Extract the (x, y) coordinate from the center of the cell holding the provided text.  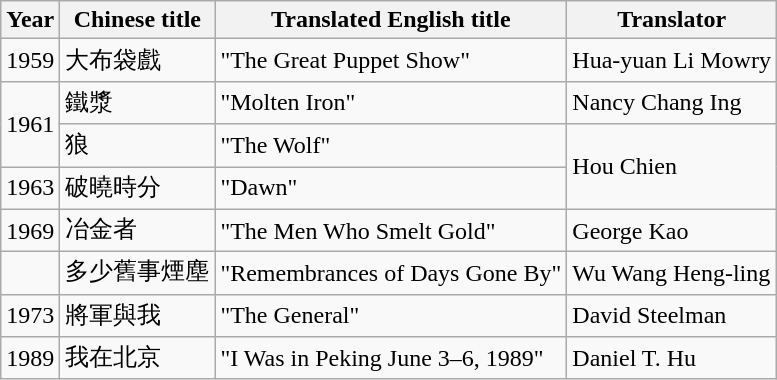
"Dawn" (391, 188)
"I Was in Peking June 3–6, 1989" (391, 358)
多少舊事煙塵 (138, 274)
"The General" (391, 316)
Hua-yuan Li Mowry (672, 60)
破曉時分 (138, 188)
David Steelman (672, 316)
Hou Chien (672, 166)
狼 (138, 146)
我在北京 (138, 358)
"Molten Iron" (391, 102)
冶金者 (138, 230)
1959 (30, 60)
將軍與我 (138, 316)
大布袋戲 (138, 60)
"Remembrances of Days Gone By" (391, 274)
Translated English title (391, 20)
"The Great Puppet Show" (391, 60)
Wu Wang Heng-ling (672, 274)
Daniel T. Hu (672, 358)
Nancy Chang Ing (672, 102)
1969 (30, 230)
"The Wolf" (391, 146)
1973 (30, 316)
1963 (30, 188)
Chinese title (138, 20)
鐵漿 (138, 102)
1961 (30, 124)
1989 (30, 358)
George Kao (672, 230)
"The Men Who Smelt Gold" (391, 230)
Translator (672, 20)
Year (30, 20)
